Capture the cell that displays the provided text and extract its [X, Y] central coordinate. 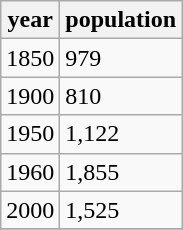
1,855 [121, 172]
1900 [30, 96]
1950 [30, 134]
1850 [30, 58]
year [30, 20]
1,525 [121, 210]
1,122 [121, 134]
810 [121, 96]
979 [121, 58]
2000 [30, 210]
1960 [30, 172]
population [121, 20]
